Return the (x, y) coordinate for the center point of the cell that contains the specified text.  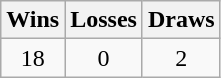
Losses (104, 20)
Wins (33, 20)
0 (104, 58)
2 (181, 58)
18 (33, 58)
Draws (181, 20)
